Detect which cell encompasses the target text, then output its [x, y] center coordinate. 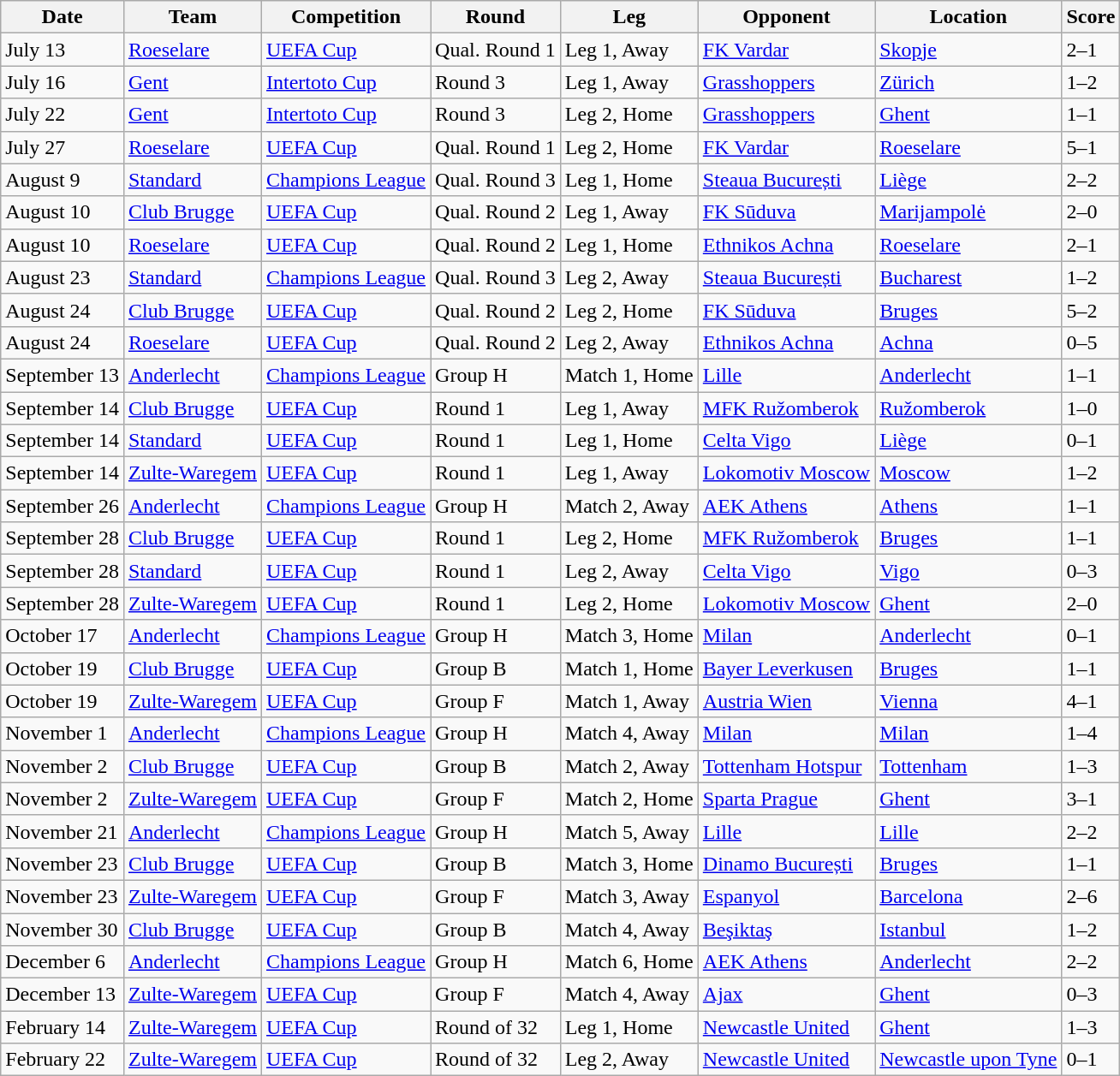
Dinamo București [786, 864]
5–1 [1091, 147]
Tottenham Hotspur [786, 766]
Date [63, 17]
Match 6, Home [629, 962]
July 13 [63, 50]
Vienna [968, 701]
December 13 [63, 995]
July 16 [63, 82]
November 1 [63, 734]
2–6 [1091, 896]
Match 2, Home [629, 799]
Bucharest [968, 277]
February 14 [63, 1027]
October 17 [63, 636]
September 13 [63, 375]
Match 3, Away [629, 896]
Newcastle upon Tyne [968, 1060]
Competition [346, 17]
Barcelona [968, 896]
Ajax [786, 995]
Score [1091, 17]
Match 1, Away [629, 701]
Marijampolė [968, 212]
November 30 [63, 929]
July 27 [63, 147]
February 22 [63, 1060]
Round [496, 17]
Team [192, 17]
July 22 [63, 115]
Bayer Leverkusen [786, 669]
3–1 [1091, 799]
Location [968, 17]
September 26 [63, 506]
Athens [968, 506]
Sparta Prague [786, 799]
Tottenham [968, 766]
Opponent [786, 17]
0–5 [1091, 342]
Beşiktaş [786, 929]
December 6 [63, 962]
Vigo [968, 571]
1–0 [1091, 408]
Achna [968, 342]
Zürich [968, 82]
Ružomberok [968, 408]
4–1 [1091, 701]
November 21 [63, 831]
Match 5, Away [629, 831]
Leg [629, 17]
August 23 [63, 277]
Austria Wien [786, 701]
August 9 [63, 180]
Istanbul [968, 929]
Skopje [968, 50]
Moscow [968, 473]
Espanyol [786, 896]
1–4 [1091, 734]
5–2 [1091, 310]
